Return [X, Y] of the center of cell containing provided text 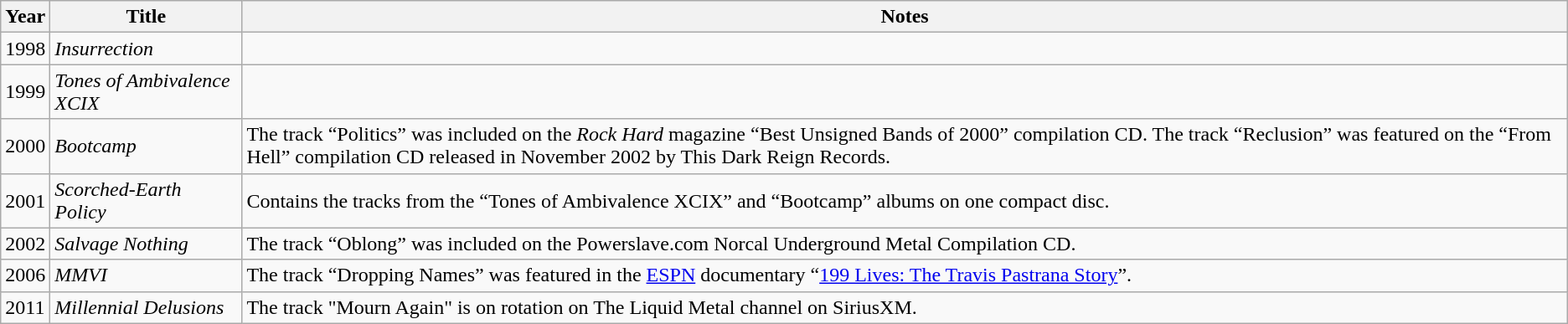
Millennial Delusions [146, 307]
The track "Mourn Again" is on rotation on The Liquid Metal channel on SiriusXM. [905, 307]
2000 [25, 146]
Tones of Ambivalence XCIX [146, 92]
1999 [25, 92]
2001 [25, 201]
Year [25, 17]
MMVI [146, 275]
Scorched-Earth Policy [146, 201]
Salvage Nothing [146, 244]
The track “Oblong” was included on the Powerslave.com Norcal Underground Metal Compilation CD. [905, 244]
2002 [25, 244]
Bootcamp [146, 146]
1998 [25, 49]
Title [146, 17]
2011 [25, 307]
2006 [25, 275]
Notes [905, 17]
The track “Dropping Names” was featured in the ESPN documentary “199 Lives: The Travis Pastrana Story”. [905, 275]
Contains the tracks from the “Tones of Ambivalence XCIX” and “Bootcamp” albums on one compact disc. [905, 201]
Insurrection [146, 49]
